From the cell containing the given text, extract its center point as [X, Y] coordinate. 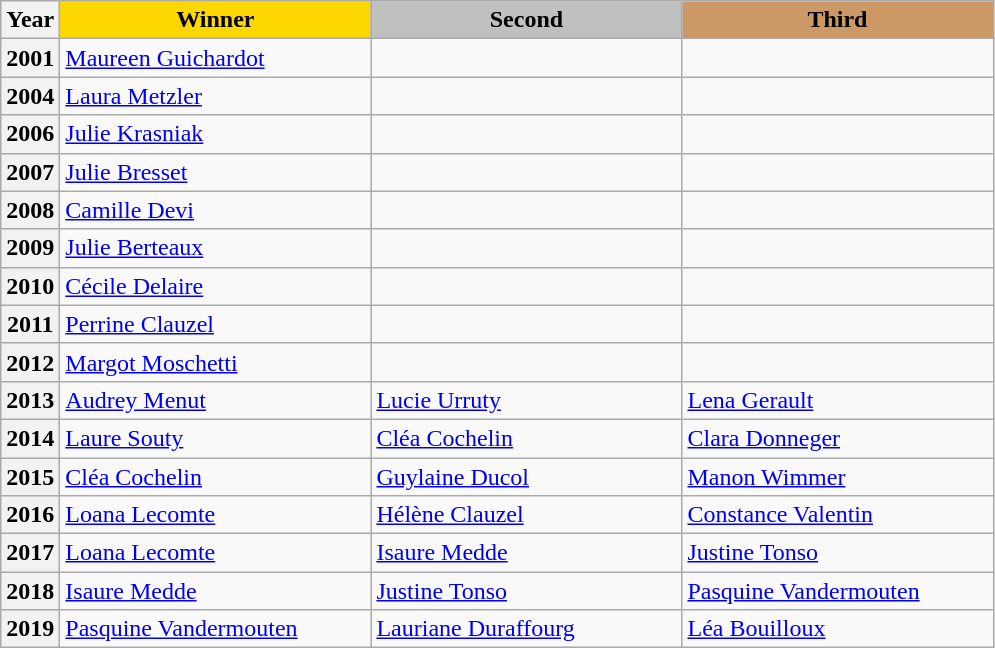
Camille Devi [216, 210]
2014 [30, 438]
2007 [30, 172]
2017 [30, 553]
Hélène Clauzel [526, 515]
Constance Valentin [838, 515]
Lena Gerault [838, 400]
2004 [30, 96]
Guylaine Ducol [526, 477]
2012 [30, 362]
Lucie Urruty [526, 400]
2010 [30, 286]
Lauriane Duraffourg [526, 629]
Second [526, 20]
2011 [30, 324]
Laure Souty [216, 438]
2013 [30, 400]
2016 [30, 515]
2001 [30, 58]
Maureen Guichardot [216, 58]
Clara Donneger [838, 438]
Third [838, 20]
Julie Krasniak [216, 134]
Cécile Delaire [216, 286]
Audrey Menut [216, 400]
Year [30, 20]
2019 [30, 629]
Julie Bresset [216, 172]
Julie Berteaux [216, 248]
Manon Wimmer [838, 477]
2008 [30, 210]
2018 [30, 591]
Léa Bouilloux [838, 629]
Laura Metzler [216, 96]
Winner [216, 20]
Margot Moschetti [216, 362]
2015 [30, 477]
2006 [30, 134]
2009 [30, 248]
Perrine Clauzel [216, 324]
